Detect which cell encompasses the target text, then output its (x, y) center coordinate. 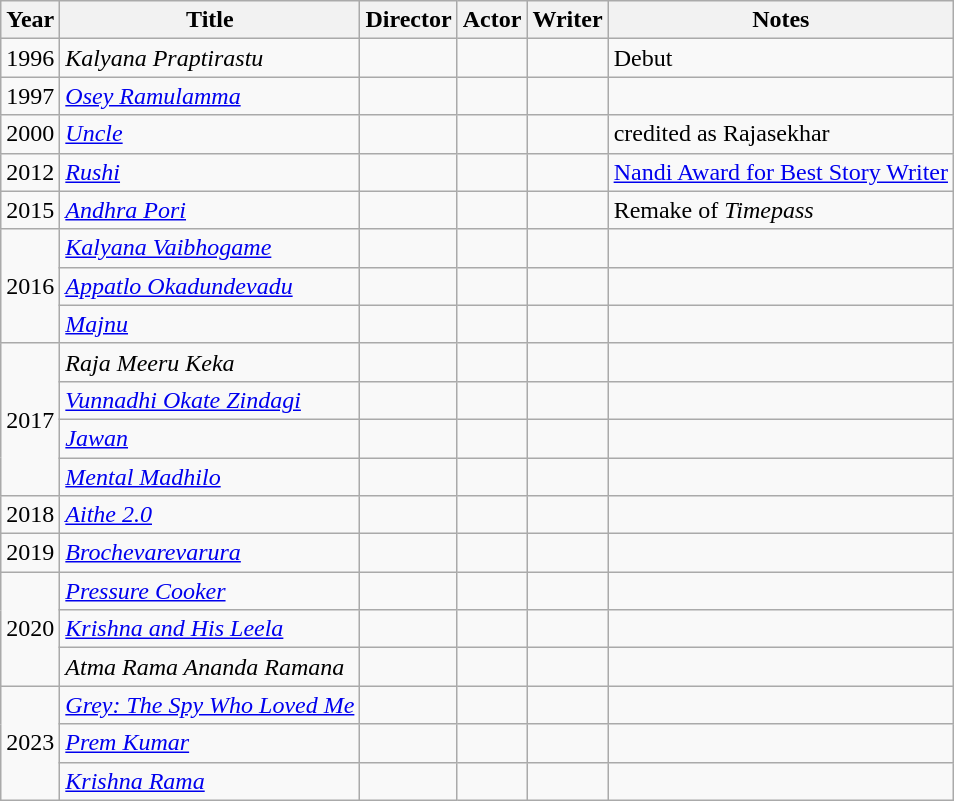
Year (30, 20)
Uncle (210, 134)
Title (210, 20)
Andhra Pori (210, 210)
2000 (30, 134)
Grey: The Spy Who Loved Me (210, 705)
2019 (30, 553)
Atma Rama Ananda Ramana (210, 667)
credited as Rajasekhar (780, 134)
2017 (30, 419)
Director (408, 20)
2012 (30, 172)
Prem Kumar (210, 743)
Jawan (210, 438)
Aithe 2.0 (210, 515)
1997 (30, 96)
Writer (568, 20)
Remake of Timepass (780, 210)
2015 (30, 210)
2016 (30, 286)
Krishna Rama (210, 781)
Rushi (210, 172)
Vunnadhi Okate Zindagi (210, 400)
Kalyana Praptirastu (210, 58)
2018 (30, 515)
Debut (780, 58)
Actor (492, 20)
Kalyana Vaibhogame (210, 248)
Nandi Award for Best Story Writer (780, 172)
2020 (30, 629)
Mental Madhilo (210, 477)
Brochevarevarura (210, 553)
1996 (30, 58)
Pressure Cooker (210, 591)
2023 (30, 743)
Notes (780, 20)
Majnu (210, 324)
Raja Meeru Keka (210, 362)
Krishna and His Leela (210, 629)
Appatlo Okadundevadu (210, 286)
Osey Ramulamma (210, 96)
